Determine the [X, Y] coordinate at the center of the cell enclosing the given text.  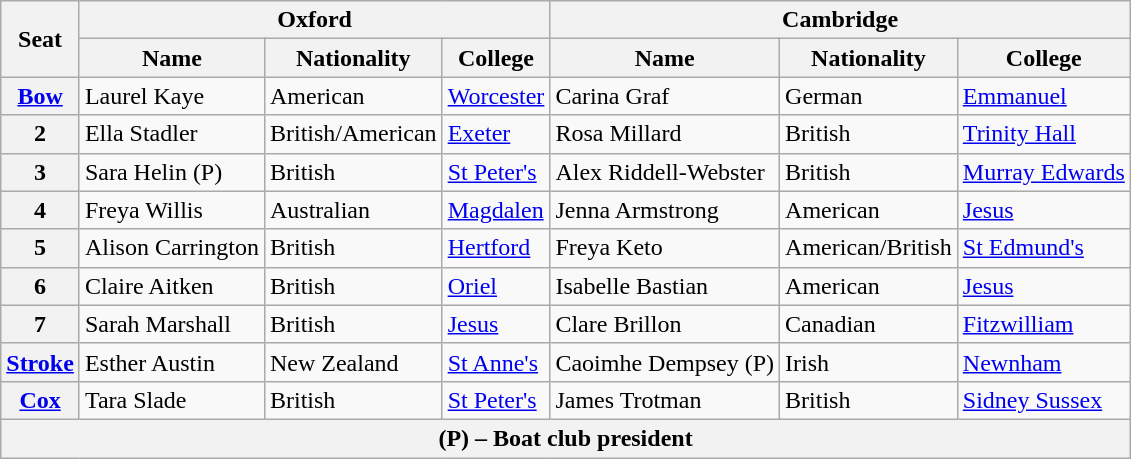
Freya Willis [172, 210]
Cambridge [840, 20]
American/British [869, 248]
7 [40, 324]
Seat [40, 39]
2 [40, 134]
Oxford [314, 20]
New Zealand [353, 362]
Hertford [496, 248]
Freya Keto [665, 248]
Alison Carrington [172, 248]
Esther Austin [172, 362]
Fitzwilliam [1044, 324]
St Edmund's [1044, 248]
German [869, 96]
Sarah Marshall [172, 324]
(P) – Boat club president [566, 438]
Australian [353, 210]
St Anne's [496, 362]
Rosa Millard [665, 134]
Newnham [1044, 362]
Stroke [40, 362]
Murray Edwards [1044, 172]
6 [40, 286]
Irish [869, 362]
British/American [353, 134]
James Trotman [665, 400]
5 [40, 248]
Magdalen [496, 210]
Cox [40, 400]
Sidney Sussex [1044, 400]
Sara Helin (P) [172, 172]
3 [40, 172]
Alex Riddell-Webster [665, 172]
Claire Aitken [172, 286]
Exeter [496, 134]
Clare Brillon [665, 324]
Oriel [496, 286]
Isabelle Bastian [665, 286]
Emmanuel [1044, 96]
Caoimhe Dempsey (P) [665, 362]
Trinity Hall [1044, 134]
4 [40, 210]
Bow [40, 96]
Carina Graf [665, 96]
Ella Stadler [172, 134]
Canadian [869, 324]
Worcester [496, 96]
Jenna Armstrong [665, 210]
Laurel Kaye [172, 96]
Tara Slade [172, 400]
